Detect which cell encompasses the target text, then output its (x, y) center coordinate. 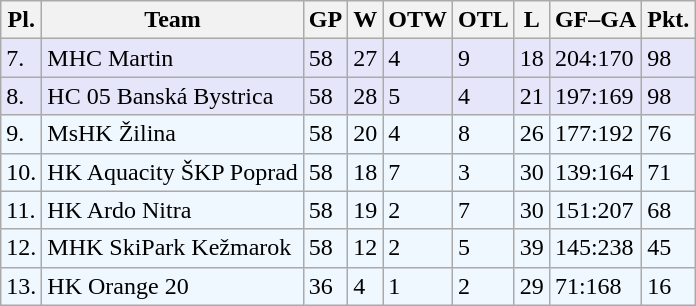
MHK SkiPark Kežmarok (173, 248)
204:170 (595, 58)
HK Orange 20 (173, 286)
HK Aquacity ŠKP Poprad (173, 172)
W (366, 20)
139:164 (595, 172)
177:192 (595, 134)
19 (366, 210)
11. (22, 210)
GP (325, 20)
Pl. (22, 20)
9. (22, 134)
8 (484, 134)
13. (22, 286)
29 (532, 286)
Team (173, 20)
HC 05 Banská Bystrica (173, 96)
26 (532, 134)
145:238 (595, 248)
12 (366, 248)
76 (668, 134)
Pkt. (668, 20)
197:169 (595, 96)
68 (668, 210)
L (532, 20)
71 (668, 172)
21 (532, 96)
GF–GA (595, 20)
MHC Martin (173, 58)
OTL (484, 20)
8. (22, 96)
1 (418, 286)
20 (366, 134)
71:168 (595, 286)
7. (22, 58)
27 (366, 58)
9 (484, 58)
28 (366, 96)
MsHK Žilina (173, 134)
151:207 (595, 210)
39 (532, 248)
OTW (418, 20)
45 (668, 248)
12. (22, 248)
16 (668, 286)
3 (484, 172)
HK Ardo Nitra (173, 210)
10. (22, 172)
36 (325, 286)
